Capture the cell that displays the provided text and extract its (x, y) central coordinate. 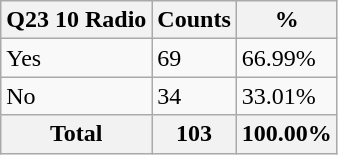
34 (194, 96)
100.00% (286, 134)
Q23 10 Radio (76, 20)
66.99% (286, 58)
69 (194, 58)
Total (76, 134)
% (286, 20)
103 (194, 134)
33.01% (286, 96)
Counts (194, 20)
No (76, 96)
Yes (76, 58)
